Scan for the cell matching the given text and deliver its [X, Y] coordinate at center. 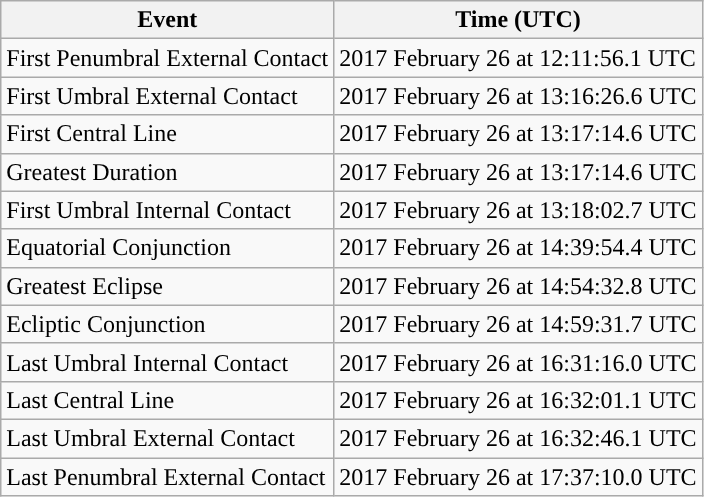
2017 February 26 at 16:32:46.1 UTC [518, 438]
Greatest Eclipse [168, 286]
Greatest Duration [168, 172]
2017 February 26 at 13:18:02.7 UTC [518, 210]
Last Penumbral External Contact [168, 477]
First Central Line [168, 134]
2017 February 26 at 12:11:56.1 UTC [518, 58]
Last Central Line [168, 400]
Ecliptic Conjunction [168, 324]
First Umbral Internal Contact [168, 210]
2017 February 26 at 14:54:32.8 UTC [518, 286]
First Umbral External Contact [168, 96]
2017 February 26 at 17:37:10.0 UTC [518, 477]
2017 February 26 at 16:32:01.1 UTC [518, 400]
Last Umbral External Contact [168, 438]
2017 February 26 at 13:16:26.6 UTC [518, 96]
Last Umbral Internal Contact [168, 362]
First Penumbral External Contact [168, 58]
Equatorial Conjunction [168, 248]
2017 February 26 at 16:31:16.0 UTC [518, 362]
2017 February 26 at 14:59:31.7 UTC [518, 324]
Event [168, 20]
2017 February 26 at 14:39:54.4 UTC [518, 248]
Time (UTC) [518, 20]
